From the cell containing the given text, extract its center point as [x, y] coordinate. 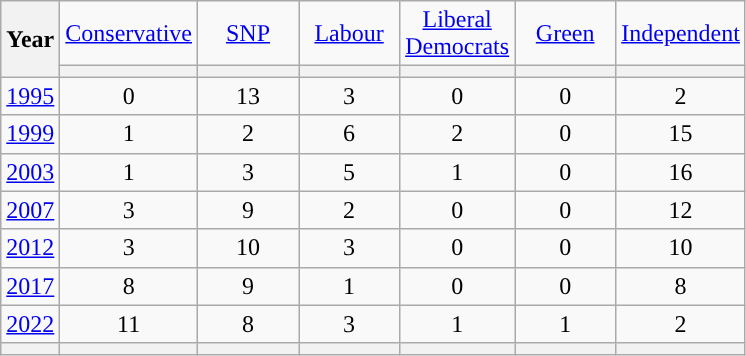
15 [681, 134]
2012 [30, 248]
2007 [30, 210]
Labour [350, 34]
5 [350, 172]
12 [681, 210]
13 [248, 96]
11 [129, 324]
Liberal Democrats [458, 34]
Year [30, 39]
16 [681, 172]
1999 [30, 134]
2017 [30, 286]
SNP [248, 34]
Conservative [129, 34]
2003 [30, 172]
Independent [681, 34]
Green [566, 34]
2022 [30, 324]
6 [350, 134]
1995 [30, 96]
